Determine the (x, y) coordinate at the center of the cell enclosing the given text.  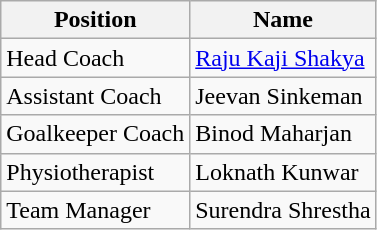
Assistant Coach (96, 96)
Binod Maharjan (283, 134)
Jeevan Sinkeman (283, 96)
Physiotherapist (96, 172)
Head Coach (96, 58)
Loknath Kunwar (283, 172)
Raju Kaji Shakya (283, 58)
Goalkeeper Coach (96, 134)
Surendra Shrestha (283, 210)
Position (96, 20)
Name (283, 20)
Team Manager (96, 210)
